Extract the [x, y] coordinate from the center of the cell holding the provided text.  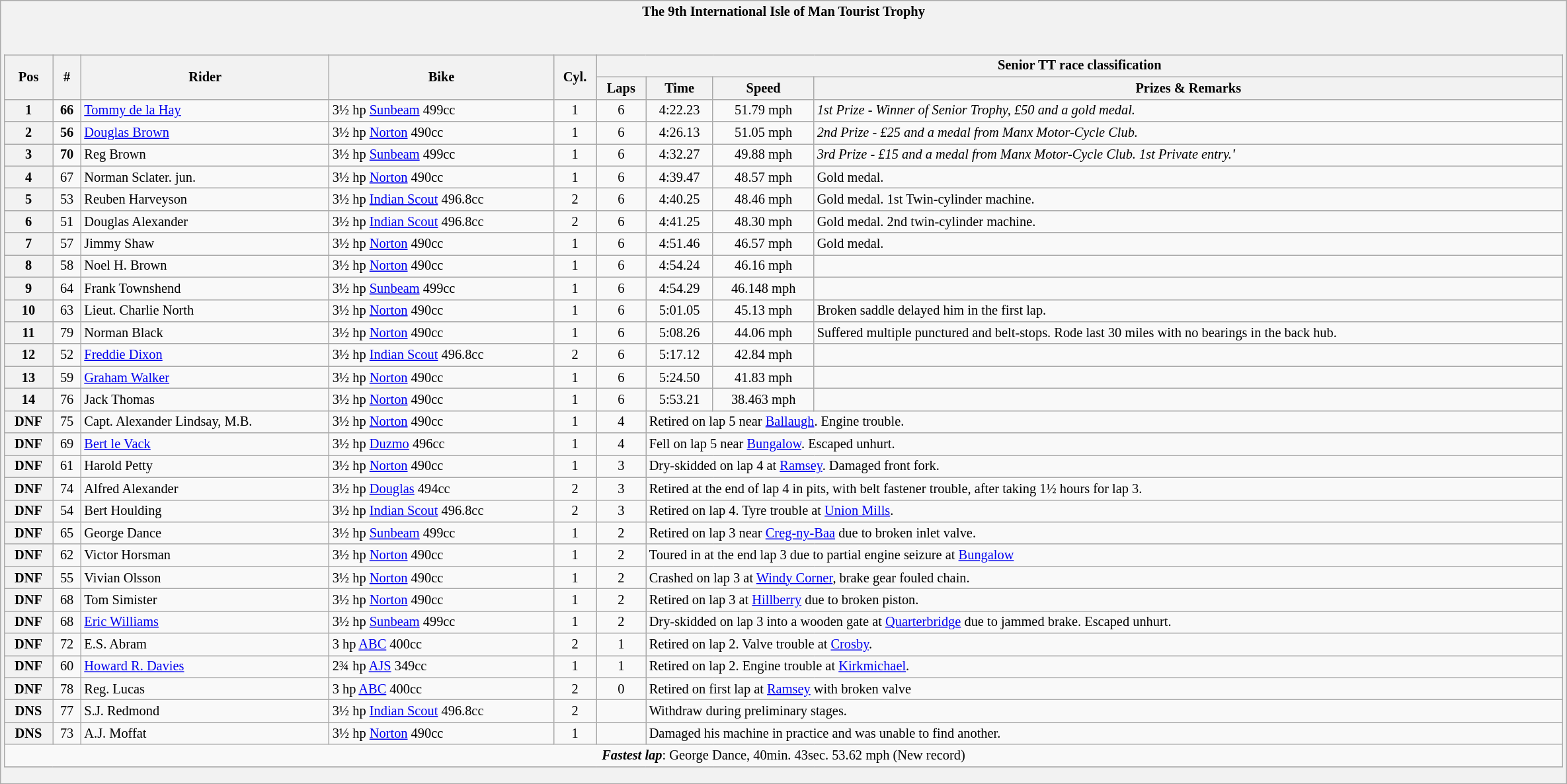
Rider [205, 77]
Dry-skidded on lap 4 at Ramsey. Damaged front fork. [1104, 466]
Douglas Brown [205, 132]
8 [28, 266]
76 [67, 399]
5:01.05 [680, 311]
11 [28, 333]
Douglas Alexander [205, 221]
A.J. Moffat [205, 733]
4:54.29 [680, 288]
5:24.50 [680, 377]
Freddie Dixon [205, 355]
48.46 mph [763, 199]
52 [67, 355]
41.83 mph [763, 377]
Reg. Lucas [205, 689]
73 [67, 733]
Pos [28, 77]
Fastest lap: George Dance, 40min. 43sec. 53.62 mph (New record) [783, 756]
4:32.27 [680, 155]
Tommy de la Hay [205, 110]
Eric Williams [205, 622]
38.463 mph [763, 399]
Bert le Vack [205, 444]
4:26.13 [680, 132]
Retired at the end of lap 4 in pits, with belt fastener trouble, after taking 1½ hours for lap 3. [1104, 489]
Broken saddle delayed him in the first lap. [1189, 311]
Graham Walker [205, 377]
4:41.25 [680, 221]
Withdraw during preliminary stages. [1104, 711]
4:39.47 [680, 177]
9 [28, 288]
5 [28, 199]
Retired on lap 4. Tyre trouble at Union Mills. [1104, 511]
Jack Thomas [205, 399]
George Dance [205, 533]
51.79 mph [763, 110]
48.30 mph [763, 221]
64 [67, 288]
Retired on lap 2. Valve trouble at Crosby. [1104, 645]
62 [67, 555]
46.148 mph [763, 288]
3rd Prize - £15 and a medal from Manx Motor-Cycle Club. 1st Private entry.' [1189, 155]
51 [67, 221]
Crashed on lap 3 at Windy Corner, brake gear fouled chain. [1104, 578]
45.13 mph [763, 311]
S.J. Redmond [205, 711]
Suffered multiple punctured and belt-stops. Rode last 30 miles with no bearings in the back hub. [1189, 333]
Harold Petty [205, 466]
Reuben Harveyson [205, 199]
79 [67, 333]
70 [67, 155]
66 [67, 110]
Noel H. Brown [205, 266]
4:22.23 [680, 110]
53 [67, 199]
65 [67, 533]
14 [28, 399]
59 [67, 377]
Dry-skidded on lap 3 into a wooden gate at Quarterbridge due to jammed brake. Escaped unhurt. [1104, 622]
Capt. Alexander Lindsay, M.B. [205, 422]
Gold medal. 1st Twin-cylinder machine. [1189, 199]
2¾ hp AJS 349cc [442, 666]
4:51.46 [680, 244]
75 [67, 422]
Senior TT race classification [1080, 65]
Norman Sclater. jun. [205, 177]
Toured in at the end lap 3 due to partial engine seizure at Bungalow [1104, 555]
Bike [442, 77]
The 9th International Isle of Man Tourist Trophy [783, 11]
3½ hp Douglas 494cc [442, 489]
Frank Townshend [205, 288]
5:08.26 [680, 333]
60 [67, 666]
Retired on lap 5 near Ballaugh. Engine trouble. [1104, 422]
56 [67, 132]
67 [67, 177]
Bert Houlding [205, 511]
Tom Simister [205, 600]
Cyl. [575, 77]
3½ hp Duzmo 496cc [442, 444]
Lieut. Charlie North [205, 311]
Norman Black [205, 333]
13 [28, 377]
Fell on lap 5 near Bungalow. Escaped unhurt. [1104, 444]
Alfred Alexander [205, 489]
49.88 mph [763, 155]
Reg Brown [205, 155]
10 [28, 311]
42.84 mph [763, 355]
Retired on lap 3 at Hillberry due to broken piston. [1104, 600]
4:54.24 [680, 266]
Time [680, 88]
58 [67, 266]
74 [67, 489]
54 [67, 511]
2nd Prize - £25 and a medal from Manx Motor-Cycle Club. [1189, 132]
Jimmy Shaw [205, 244]
5:17.12 [680, 355]
0 [622, 689]
1st Prize - Winner of Senior Trophy, £50 and a gold medal. [1189, 110]
4:40.25 [680, 199]
Howard R. Davies [205, 666]
61 [67, 466]
5:53.21 [680, 399]
Retired on lap 2. Engine trouble at Kirkmichael. [1104, 666]
51.05 mph [763, 132]
46.16 mph [763, 266]
72 [67, 645]
Speed [763, 88]
Retired on first lap at Ramsey with broken valve [1104, 689]
78 [67, 689]
77 [67, 711]
12 [28, 355]
55 [67, 578]
Damaged his machine in practice and was unable to find another. [1104, 733]
46.57 mph [763, 244]
57 [67, 244]
44.06 mph [763, 333]
# [67, 77]
Retired on lap 3 near Creg-ny-Baa due to broken inlet valve. [1104, 533]
Laps [622, 88]
Victor Horsman [205, 555]
Vivian Olsson [205, 578]
Gold medal. 2nd twin-cylinder machine. [1189, 221]
48.57 mph [763, 177]
69 [67, 444]
Prizes & Remarks [1189, 88]
E.S. Abram [205, 645]
7 [28, 244]
63 [67, 311]
